Scan for the cell matching the given text and deliver its (X, Y) coordinate at center. 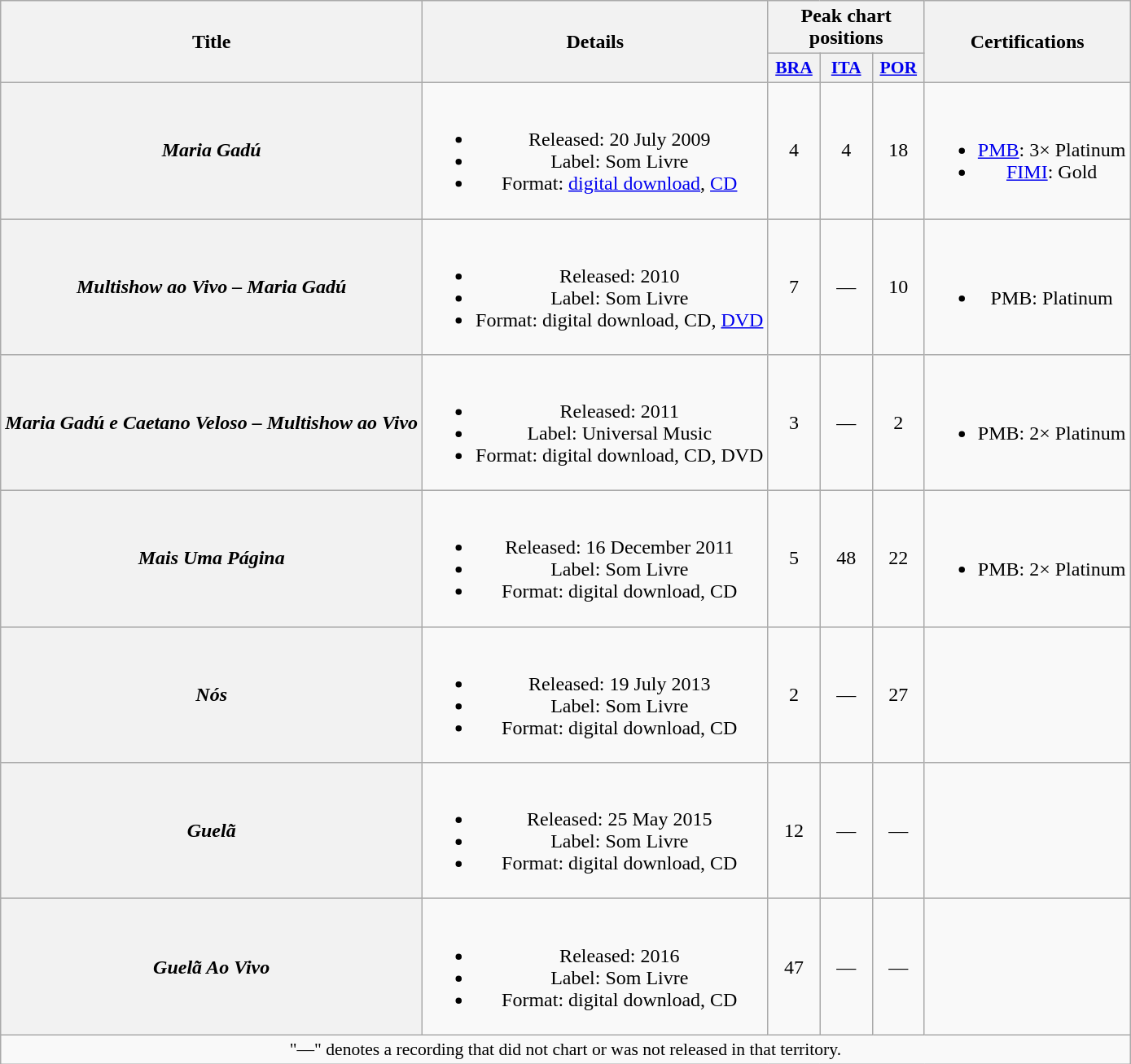
Released: 2016Label: Som LivreFormat: digital download, CD (595, 967)
Released: 25 May 2015Label: Som LivreFormat: digital download, CD (595, 830)
"—" denotes a recording that did not chart or was not released in that territory. (565, 1049)
47 (794, 967)
POR (898, 68)
Guelã Ao Vivo (212, 967)
Released: 16 December 2011Label: Som LivreFormat: digital download, CD (595, 558)
Peak chart positions (846, 28)
Mais Uma Página (212, 558)
10 (898, 287)
ITA (846, 68)
18 (898, 150)
48 (846, 558)
PMB: Platinum (1028, 287)
Released: 2011Label: Universal MusicFormat: digital download, CD, DVD (595, 423)
Certifications (1028, 42)
Guelã (212, 830)
22 (898, 558)
Released: 20 July 2009Label: Som LivreFormat: digital download, CD (595, 150)
27 (898, 695)
5 (794, 558)
Nós (212, 695)
Maria Gadú e Caetano Veloso – Multishow ao Vivo (212, 423)
PMB: 3× PlatinumFIMI: Gold (1028, 150)
Maria Gadú (212, 150)
3 (794, 423)
Multishow ao Vivo – Maria Gadú (212, 287)
Released: 2010Label: Som LivreFormat: digital download, CD, DVD (595, 287)
BRA (794, 68)
12 (794, 830)
Released: 19 July 2013Label: Som LivreFormat: digital download, CD (595, 695)
7 (794, 287)
Title (212, 42)
Details (595, 42)
